Determine the [X, Y] coordinate at the center of the cell enclosing the given text.  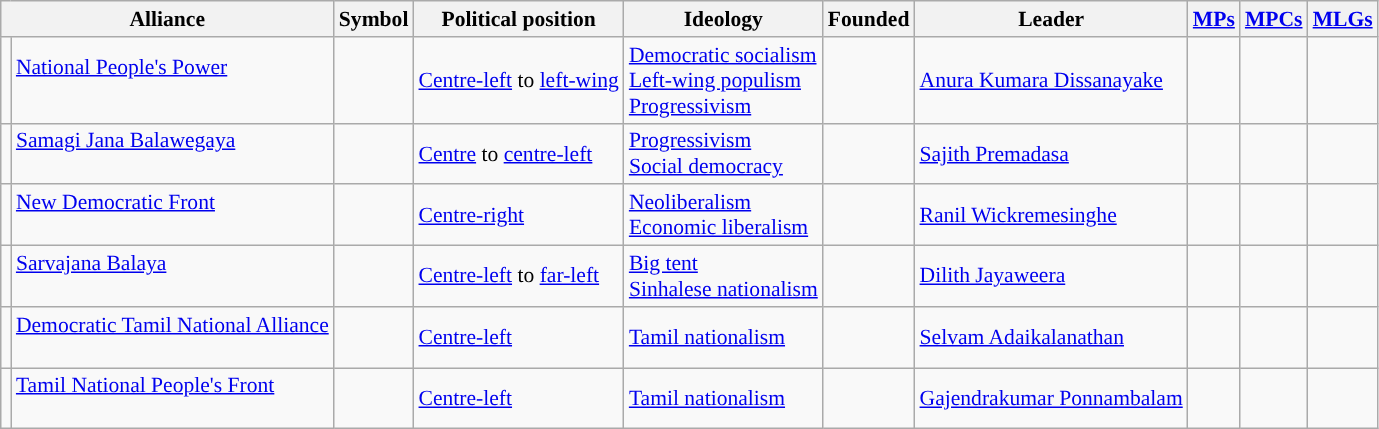
Ranil Wickremesinghe [1052, 216]
Sarvajana Balaya [172, 276]
Sajith Premadasa [1052, 154]
Political position [518, 19]
Big tentSinhalese nationalism [724, 276]
New Democratic Front [172, 216]
Tamil National People's Front [172, 398]
Anura Kumara Dissanayake [1052, 80]
Gajendrakumar Ponnambalam [1052, 398]
MPs [1214, 19]
Founded [869, 19]
Ideology [724, 19]
Alliance [168, 19]
Symbol [374, 19]
Democratic Tamil National Alliance [172, 338]
Democratic socialismLeft-wing populismProgressivism [724, 80]
MPCs [1274, 19]
Dilith Jayaweera [1052, 276]
Centre-right [518, 216]
Selvam Adaikalanathan [1052, 338]
ProgressivismSocial democracy [724, 154]
Samagi Jana Balawegaya [172, 154]
NeoliberalismEconomic liberalism [724, 216]
Leader [1052, 19]
MLGs [1343, 19]
National People's Power [172, 80]
Centre to centre-left [518, 154]
Centre-left to far-left [518, 276]
Centre-left to left-wing [518, 80]
